Scan for the cell matching the given text and deliver its (X, Y) coordinate at center. 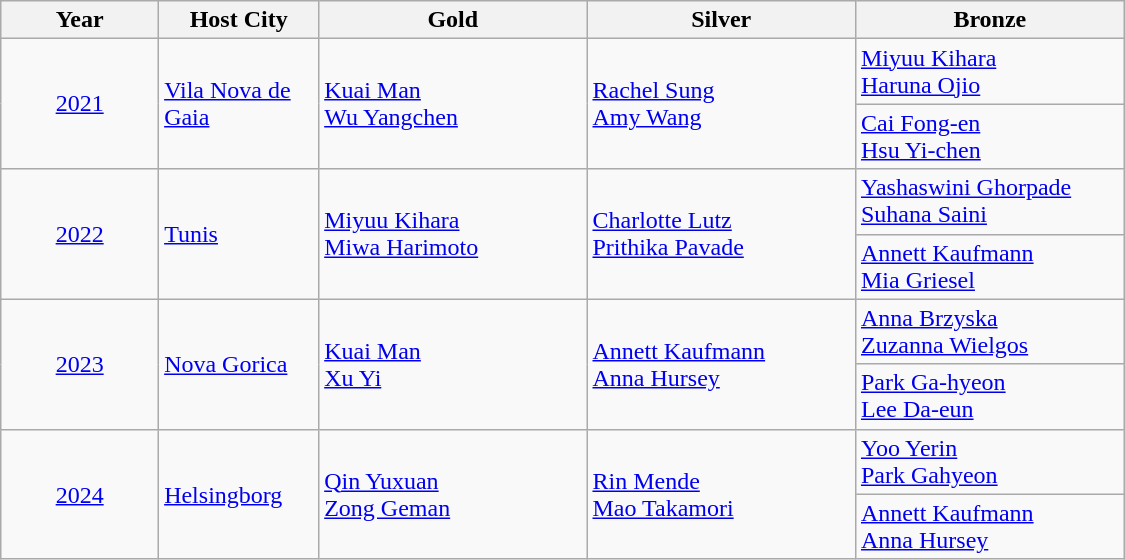
2021 (80, 104)
Kuai Man Wu Yangchen (453, 104)
Yashaswini Ghorpade Suhana Saini (990, 202)
Qin Yuxuan Zong Geman (453, 494)
Miyuu Kihara Haruna Ojio (990, 72)
Gold (453, 20)
Nova Gorica (239, 364)
2023 (80, 364)
Vila Nova de Gaia (239, 104)
Cai Fong-en Hsu Yi-chen (990, 136)
Charlotte Lutz Prithika Pavade (721, 234)
Rin Mende Mao Takamori (721, 494)
2022 (80, 234)
Rachel Sung Amy Wang (721, 104)
Annett Kaufmann Mia Griesel (990, 266)
Park Ga-hyeon Lee Da-eun (990, 396)
Helsingborg (239, 494)
Kuai Man Xu Yi (453, 364)
2024 (80, 494)
Host City (239, 20)
Year (80, 20)
Tunis (239, 234)
Miyuu Kihara Miwa Harimoto (453, 234)
Bronze (990, 20)
Yoo Yerin Park Gahyeon (990, 462)
Anna Brzyska Zuzanna Wielgos (990, 332)
Silver (721, 20)
